Return the [X, Y] coordinate for the center point of the cell that contains the specified text.  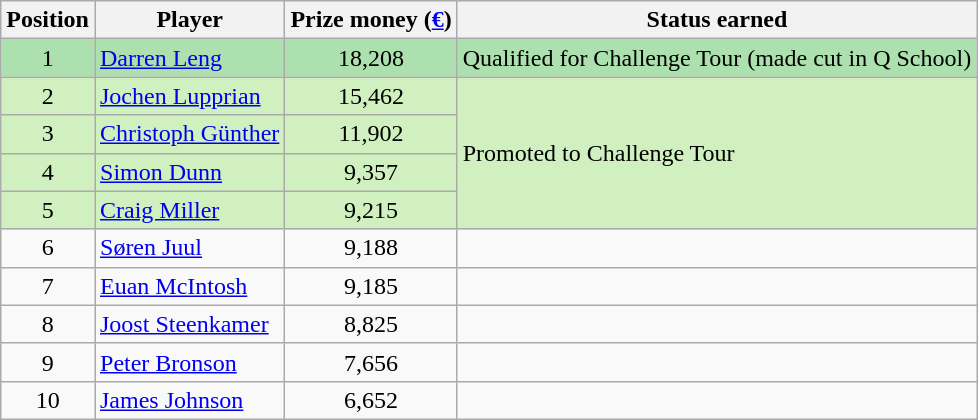
11,902 [371, 134]
9,215 [371, 210]
Promoted to Challenge Tour [716, 153]
3 [48, 134]
Christoph Günther [189, 134]
Craig Miller [189, 210]
Jochen Lupprian [189, 96]
Darren Leng [189, 58]
Peter Bronson [189, 362]
9 [48, 362]
9,357 [371, 172]
9,188 [371, 248]
1 [48, 58]
Status earned [716, 20]
6,652 [371, 400]
18,208 [371, 58]
Euan McIntosh [189, 286]
Simon Dunn [189, 172]
8 [48, 324]
7,656 [371, 362]
Søren Juul [189, 248]
Joost Steenkamer [189, 324]
Prize money (€) [371, 20]
5 [48, 210]
15,462 [371, 96]
10 [48, 400]
Position [48, 20]
6 [48, 248]
Qualified for Challenge Tour (made cut in Q School) [716, 58]
Player [189, 20]
4 [48, 172]
7 [48, 286]
James Johnson [189, 400]
9,185 [371, 286]
8,825 [371, 324]
2 [48, 96]
